Output the [x, y] coordinate of the center of the cell containing the given text.  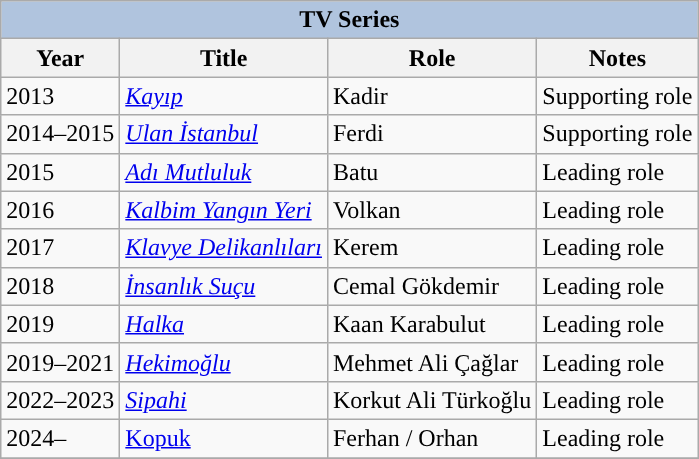
Hekimoğlu [224, 362]
Cemal Gökdemir [432, 286]
2013 [60, 96]
Kayıp [224, 96]
Ferhan / Orhan [432, 438]
Ferdi [432, 134]
Mehmet Ali Çağlar [432, 362]
Klavye Delikanlıları [224, 248]
Year [60, 58]
Notes [618, 58]
Kalbim Yangın Yeri [224, 210]
İnsanlık Suçu [224, 286]
2019–2021 [60, 362]
2024– [60, 438]
Title [224, 58]
Kopuk [224, 438]
2022–2023 [60, 400]
2015 [60, 172]
Kaan Karabulut [432, 324]
Kadir [432, 96]
Sipahi [224, 400]
Role [432, 58]
TV Series [350, 20]
2014–2015 [60, 134]
Ulan İstanbul [224, 134]
2019 [60, 324]
2016 [60, 210]
2017 [60, 248]
2018 [60, 286]
Volkan [432, 210]
Korkut Ali Türkoğlu [432, 400]
Adı Mutluluk [224, 172]
Batu [432, 172]
Kerem [432, 248]
Halka [224, 324]
